Pinpoint the cell where the given text exists, returning its (x, y) midpoint coordinate. 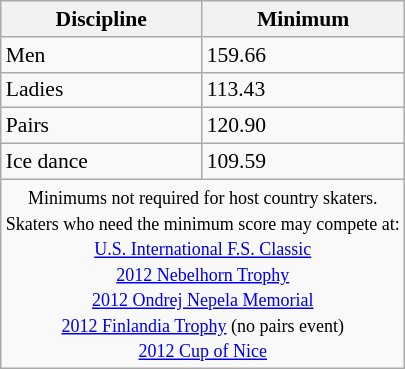
Ladies (102, 90)
Minimum (304, 19)
109.59 (304, 162)
159.66 (304, 55)
Pairs (102, 126)
Men (102, 55)
Ice dance (102, 162)
Discipline (102, 19)
113.43 (304, 90)
120.90 (304, 126)
